Capture the cell that displays the provided text and extract its [x, y] central coordinate. 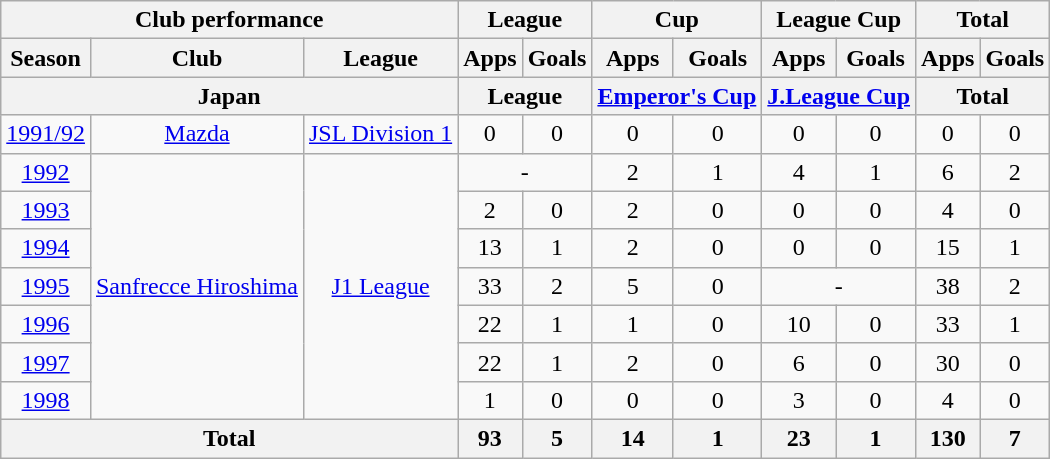
3 [799, 400]
JSL Division 1 [380, 134]
1991/92 [46, 134]
1998 [46, 400]
Sanfrecce Hiroshima [196, 286]
1992 [46, 172]
1996 [46, 324]
1994 [46, 248]
Emperor's Cup [677, 96]
14 [633, 438]
J.League Cup [839, 96]
38 [948, 286]
1997 [46, 362]
15 [948, 248]
Season [46, 58]
Club [196, 58]
130 [948, 438]
Japan [230, 96]
93 [490, 438]
Mazda [196, 134]
1993 [46, 210]
Club performance [230, 20]
10 [799, 324]
23 [799, 438]
J1 League [380, 286]
League Cup [839, 20]
Cup [677, 20]
30 [948, 362]
1995 [46, 286]
13 [490, 248]
7 [1015, 438]
